Locate the cell with the specified text and output its [X, Y] center coordinate. 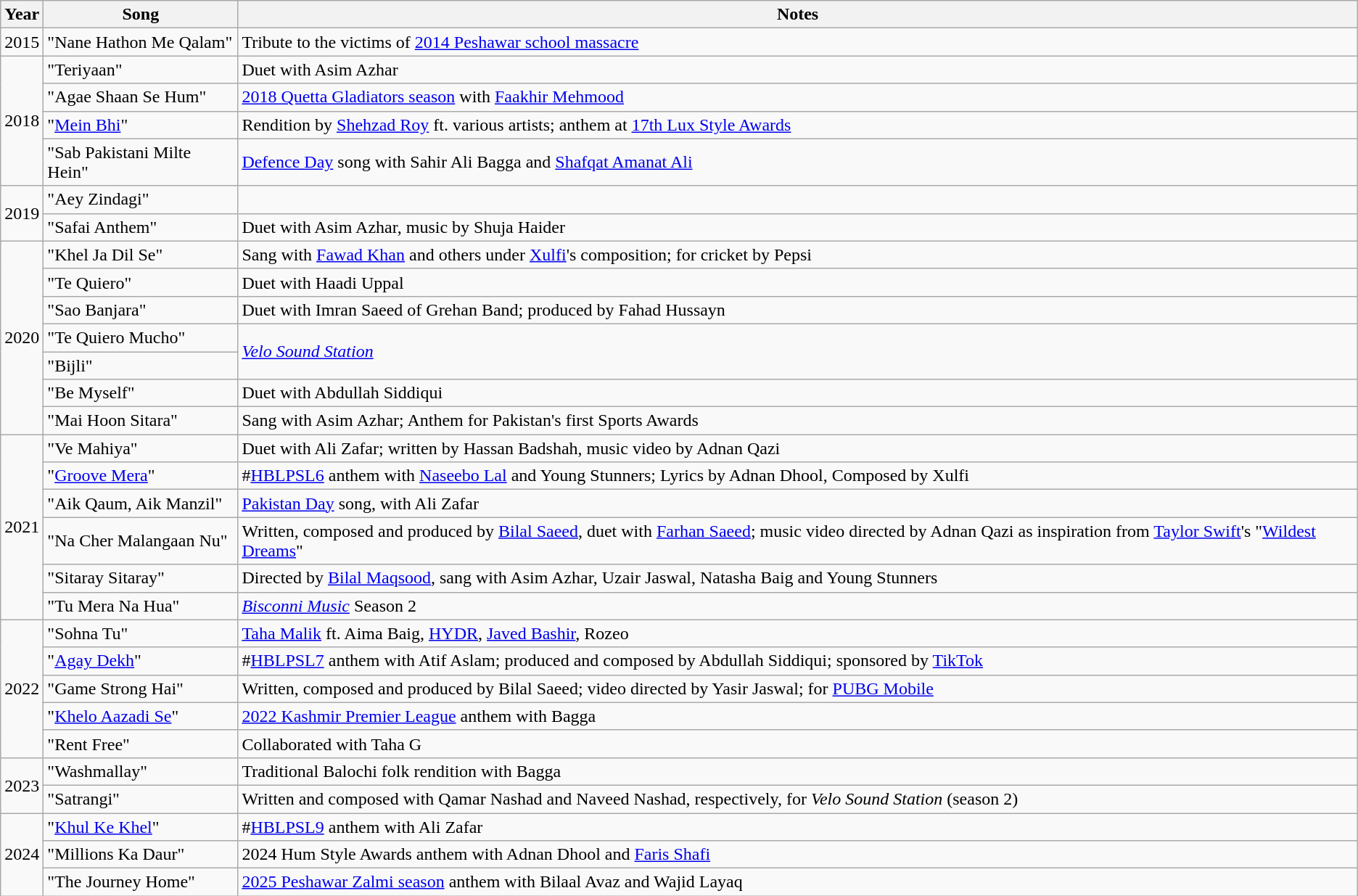
Bisconni Music Season 2 [798, 606]
"Te Quiero Mucho" [141, 337]
"Sab Pakistani Milte Hein" [141, 163]
2020 [22, 337]
"Game Strong Hai" [141, 689]
"Tu Mera Na Hua" [141, 606]
"Teriyaan" [141, 70]
"Agae Shaan Se Hum" [141, 97]
"Khel Ja Dil Se" [141, 255]
"Satrangi" [141, 799]
"Rent Free" [141, 744]
"Khelo Aazadi Se" [141, 716]
Song [141, 15]
"Sitaray Sitaray" [141, 578]
"Safai Anthem" [141, 227]
"Sohna Tu" [141, 633]
2021 [22, 527]
Written, composed and produced by Bilal Saeed; video directed by Yasir Jaswal; for PUBG Mobile [798, 689]
"Mai Hoon Sitara" [141, 421]
Taha Malik ft. Aima Baig, HYDR, Javed Bashir, Rozeo [798, 633]
#HBLPSL9 anthem with Ali Zafar [798, 826]
2019 [22, 213]
Velo Sound Station [798, 351]
"Na Cher Malangaan Nu" [141, 541]
Sang with Fawad Khan and others under Xulfi's composition; for cricket by Pepsi [798, 255]
Sang with Asim Azhar; Anthem for Pakistan's first Sports Awards [798, 421]
2023 [22, 785]
"Sao Banjara" [141, 310]
2022 Kashmir Premier League anthem with Bagga [798, 716]
Year [22, 15]
"Khul Ke Khel" [141, 826]
2024 Hum Style Awards anthem with Adnan Dhool and Faris Shafi [798, 855]
#HBLPSL7 anthem with Atif Aslam; produced and composed by Abdullah Siddiqui; sponsored by TikTok [798, 661]
"Agay Dekh" [141, 661]
"Be Myself" [141, 393]
Tribute to the victims of 2014 Peshawar school massacre [798, 42]
2022 [22, 689]
"Mein Bhi" [141, 125]
Directed by Bilal Maqsood, sang with Asim Azhar, Uzair Jaswal, Natasha Baig and Young Stunners [798, 578]
Pakistan Day song, with Ali Zafar [798, 504]
Duet with Haadi Uppal [798, 282]
2024 [22, 854]
"The Journey Home" [141, 882]
Rendition by Shehzad Roy ft. various artists; anthem at 17th Lux Style Awards [798, 125]
Duet with Imran Saeed of Grehan Band; produced by Fahad Hussayn [798, 310]
"Ve Mahiya" [141, 448]
"Aey Zindagi" [141, 200]
Duet with Ali Zafar; written by Hassan Badshah, music video by Adnan Qazi [798, 448]
"Te Quiero" [141, 282]
Written and composed with Qamar Nashad and Naveed Nashad, respectively, for Velo Sound Station (season 2) [798, 799]
Notes [798, 15]
Collaborated with Taha G [798, 744]
"Groove Mera" [141, 476]
2018 Quetta Gladiators season with Faakhir Mehmood [798, 97]
Duet with Abdullah Siddiqui [798, 393]
2015 [22, 42]
"Nane Hathon Me Qalam" [141, 42]
Defence Day song with Sahir Ali Bagga and Shafqat Amanat Ali [798, 163]
Traditional Balochi folk rendition with Bagga [798, 771]
2018 [22, 120]
#HBLPSL6 anthem with Naseebo Lal and Young Stunners; Lyrics by Adnan Dhool, Composed by Xulfi [798, 476]
"Bijli" [141, 365]
2025 Peshawar Zalmi season anthem with Bilaal Avaz and Wajid Layaq [798, 882]
"Washmallay" [141, 771]
"Millions Ka Daur" [141, 855]
Duet with Asim Azhar [798, 70]
"Aik Qaum, Aik Manzil" [141, 504]
Duet with Asim Azhar, music by Shuja Haider [798, 227]
